Capture the cell that displays the provided text and extract its [X, Y] central coordinate. 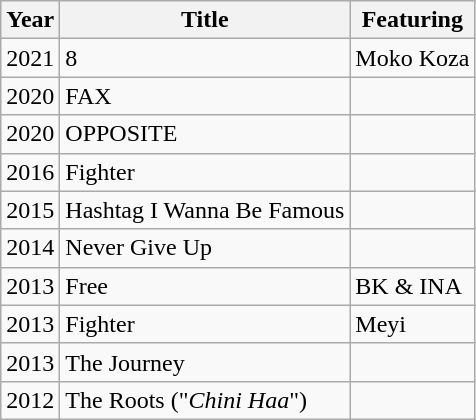
Meyi [412, 324]
FAX [205, 96]
2014 [30, 248]
The Roots ("Chini Haa") [205, 400]
2012 [30, 400]
Featuring [412, 20]
2016 [30, 172]
Year [30, 20]
OPPOSITE [205, 134]
Moko Koza [412, 58]
Never Give Up [205, 248]
Free [205, 286]
The Journey [205, 362]
Hashtag I Wanna Be Famous [205, 210]
2015 [30, 210]
Title [205, 20]
8 [205, 58]
2021 [30, 58]
BK & INA [412, 286]
